Return the (X, Y) coordinate for the center point of the cell that contains the specified text.  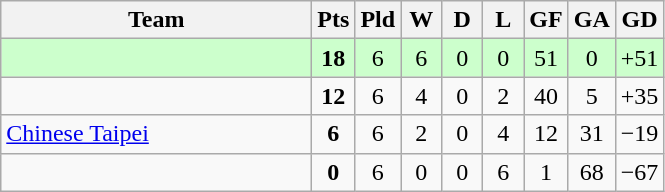
Pts (334, 20)
W (422, 20)
Chinese Taipei (156, 134)
Team (156, 20)
1 (546, 172)
31 (592, 134)
5 (592, 96)
L (504, 20)
51 (546, 58)
+35 (640, 96)
GD (640, 20)
GA (592, 20)
Pld (378, 20)
+51 (640, 58)
−19 (640, 134)
18 (334, 58)
68 (592, 172)
40 (546, 96)
−67 (640, 172)
GF (546, 20)
D (462, 20)
